From the cell containing the given text, extract its center point as (X, Y) coordinate. 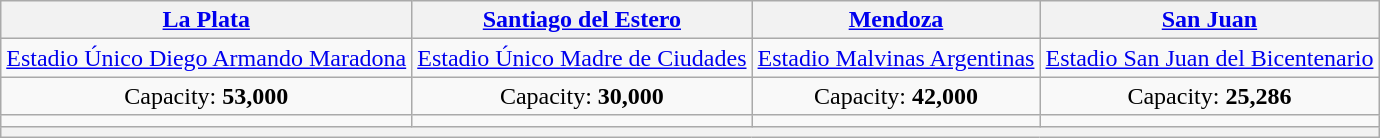
Capacity: 25,286 (1210, 96)
Capacity: 42,000 (896, 96)
Capacity: 30,000 (582, 96)
La Plata (206, 20)
Santiago del Estero (582, 20)
Estadio Único Diego Armando Maradona (206, 58)
Estadio Malvinas Argentinas (896, 58)
Estadio Único Madre de Ciudades (582, 58)
Estadio San Juan del Bicentenario (1210, 58)
Capacity: 53,000 (206, 96)
San Juan (1210, 20)
Mendoza (896, 20)
